From the cell containing the given text, extract its center point as [x, y] coordinate. 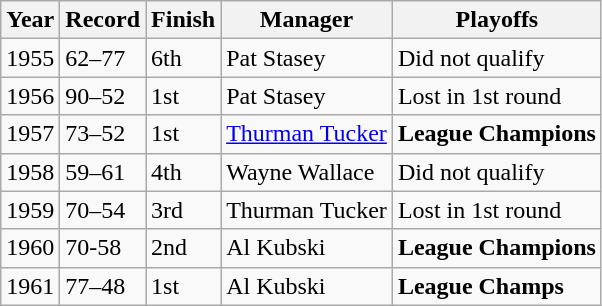
1959 [30, 210]
62–77 [103, 58]
1960 [30, 248]
73–52 [103, 134]
1957 [30, 134]
1961 [30, 286]
70–54 [103, 210]
3rd [184, 210]
59–61 [103, 172]
1958 [30, 172]
6th [184, 58]
1956 [30, 96]
Playoffs [496, 20]
90–52 [103, 96]
League Champs [496, 286]
Year [30, 20]
Wayne Wallace [307, 172]
Record [103, 20]
Finish [184, 20]
1955 [30, 58]
2nd [184, 248]
77–48 [103, 286]
4th [184, 172]
Manager [307, 20]
70-58 [103, 248]
